For the text-containing cell, return its midpoint in [X, Y] coordinate format. 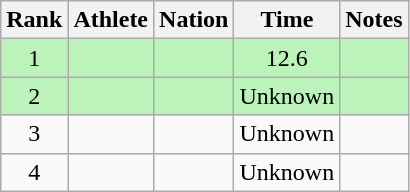
12.6 [287, 58]
3 [34, 134]
Rank [34, 20]
Athlete [111, 20]
4 [34, 172]
1 [34, 58]
Notes [374, 20]
Time [287, 20]
2 [34, 96]
Nation [194, 20]
